Identify which cell holds the provided text, then report its (X, Y) central coordinate. 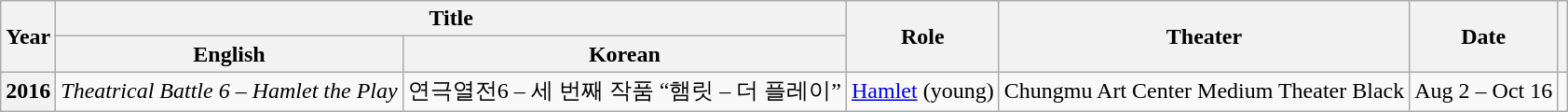
Title (451, 19)
Aug 2 – Oct 16 (1483, 91)
Role (923, 36)
English (229, 54)
Korean (624, 54)
연극열전6 – 세 번째 작품 “햄릿 – 더 플레이” (624, 91)
Year (28, 36)
Chungmu Art Center Medium Theater Black (1204, 91)
2016 (28, 91)
Theatrical Battle 6 – Hamlet the Play (229, 91)
Theater (1204, 36)
Date (1483, 36)
Hamlet (young) (923, 91)
